Identify which cell holds the provided text, then report its [x, y] central coordinate. 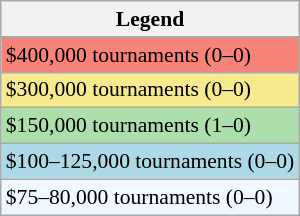
$100–125,000 tournaments (0–0) [150, 162]
$150,000 tournaments (1–0) [150, 126]
$400,000 tournaments (0–0) [150, 55]
$300,000 tournaments (0–0) [150, 90]
$75–80,000 tournaments (0–0) [150, 197]
Legend [150, 19]
